Capture the cell that displays the provided text and extract its (X, Y) central coordinate. 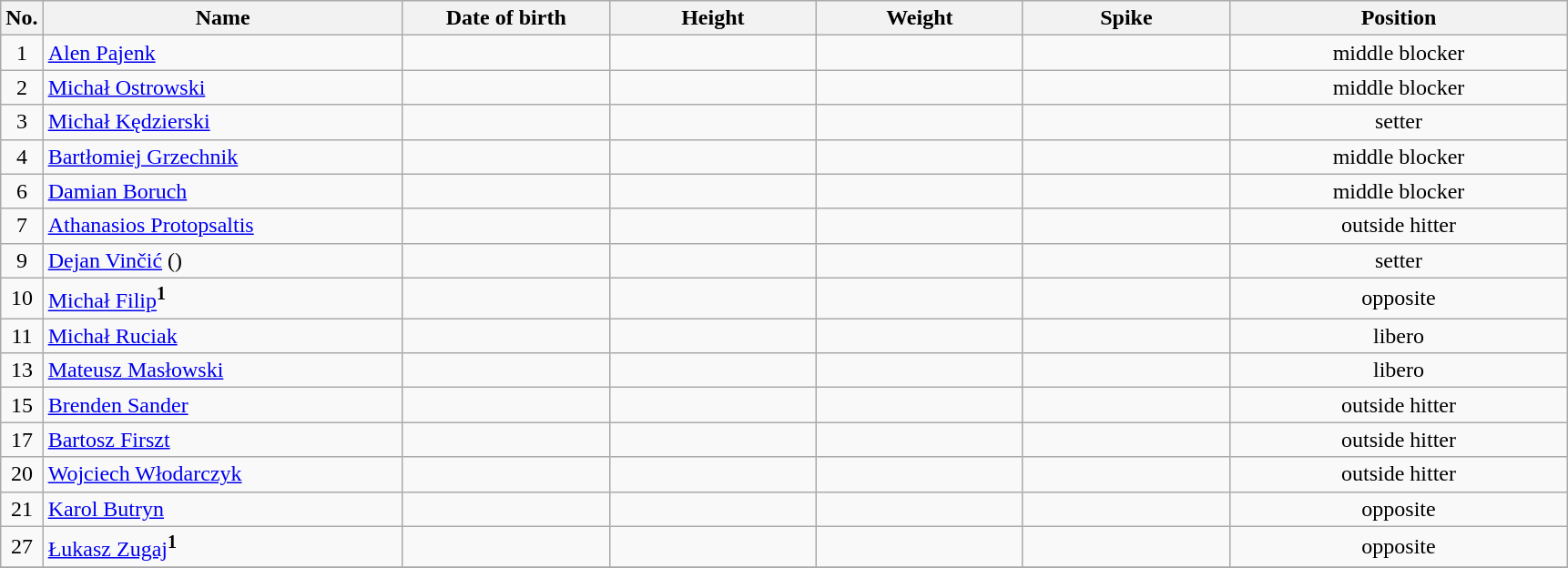
15 (22, 405)
Michał Ruciak (222, 336)
2 (22, 87)
Michał Kędzierski (222, 122)
17 (22, 440)
Damian Boruch (222, 191)
20 (22, 474)
21 (22, 509)
Athanasios Protopsaltis (222, 226)
Weight (920, 18)
Karol Butryn (222, 509)
Michał Ostrowski (222, 87)
Mateusz Masłowski (222, 370)
11 (22, 336)
Łukasz Zugaj1 (222, 546)
Bartłomiej Grzechnik (222, 157)
9 (22, 260)
Spike (1125, 18)
Michał Filip1 (222, 299)
27 (22, 546)
Brenden Sander (222, 405)
1 (22, 53)
10 (22, 299)
Height (712, 18)
Wojciech Włodarczyk (222, 474)
13 (22, 370)
3 (22, 122)
Name (222, 18)
4 (22, 157)
No. (22, 18)
7 (22, 226)
Alen Pajenk (222, 53)
Date of birth (506, 18)
6 (22, 191)
Bartosz Firszt (222, 440)
Position (1399, 18)
Dejan Vinčić () (222, 260)
